Provide the (X, Y) coordinate of the cell's center where the given text is located.  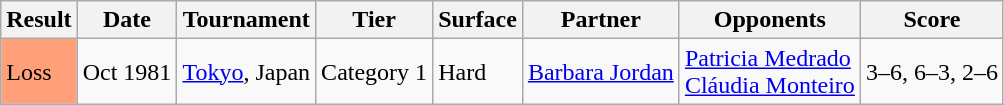
Category 1 (374, 72)
Oct 1981 (127, 72)
Tier (374, 20)
Tournament (246, 20)
Score (932, 20)
Loss (39, 72)
Barbara Jordan (600, 72)
Date (127, 20)
3–6, 6–3, 2–6 (932, 72)
Hard (478, 72)
Result (39, 20)
Patricia Medrado Cláudia Monteiro (770, 72)
Partner (600, 20)
Tokyo, Japan (246, 72)
Surface (478, 20)
Opponents (770, 20)
